Find where the given text appears and provide that cell's center as [X, Y] coordinate. 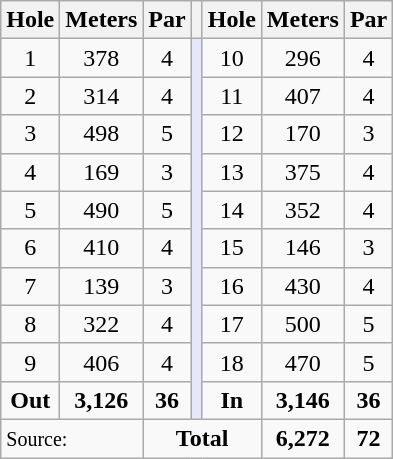
3,146 [302, 400]
In [232, 400]
500 [302, 324]
169 [102, 172]
15 [232, 248]
17 [232, 324]
352 [302, 210]
Total [202, 438]
498 [102, 134]
378 [102, 58]
146 [302, 248]
7 [30, 286]
8 [30, 324]
18 [232, 362]
6,272 [302, 438]
296 [302, 58]
Source: [72, 438]
314 [102, 96]
139 [102, 286]
410 [102, 248]
430 [302, 286]
13 [232, 172]
72 [368, 438]
10 [232, 58]
3,126 [102, 400]
170 [302, 134]
Out [30, 400]
14 [232, 210]
407 [302, 96]
406 [102, 362]
322 [102, 324]
490 [102, 210]
9 [30, 362]
2 [30, 96]
1 [30, 58]
470 [302, 362]
375 [302, 172]
6 [30, 248]
12 [232, 134]
16 [232, 286]
11 [232, 96]
